Locate the cell with the specified text and output its (X, Y) center coordinate. 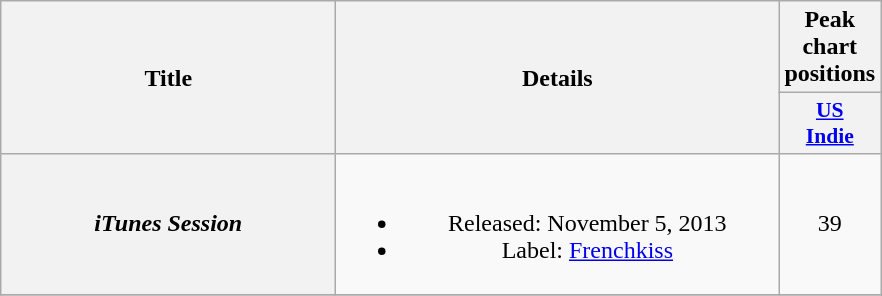
39 (830, 224)
Peak chart positions (830, 47)
iTunes Session (168, 224)
Details (558, 78)
USIndie (830, 124)
Released: November 5, 2013Label: Frenchkiss (558, 224)
Title (168, 78)
